Capture the cell that displays the provided text and extract its (x, y) central coordinate. 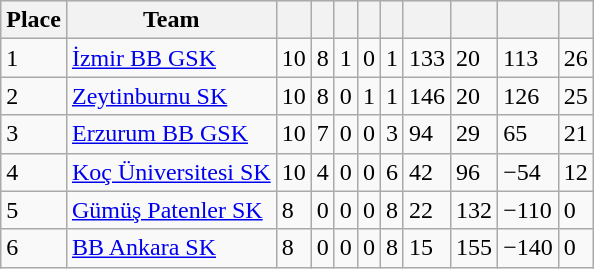
22 (426, 210)
Team (171, 20)
29 (474, 134)
21 (576, 134)
5 (34, 210)
−110 (528, 210)
126 (528, 96)
26 (576, 58)
Gümüş Patenler SK (171, 210)
94 (426, 134)
BB Ankara SK (171, 248)
Koç Üniversitesi SK (171, 172)
146 (426, 96)
İzmir BB GSK (171, 58)
Erzurum BB GSK (171, 134)
113 (528, 58)
12 (576, 172)
155 (474, 248)
25 (576, 96)
96 (474, 172)
133 (426, 58)
132 (474, 210)
−54 (528, 172)
Place (34, 20)
65 (528, 134)
−140 (528, 248)
15 (426, 248)
42 (426, 172)
Zeytinburnu SK (171, 96)
7 (322, 134)
2 (34, 96)
